Scan for the cell matching the given text and deliver its [x, y] coordinate at center. 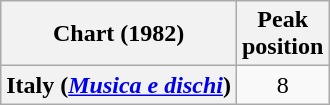
Chart (1982) [119, 34]
Peakposition [282, 34]
Italy (Musica e dischi) [119, 85]
8 [282, 85]
